Output the (x, y) coordinate of the center of the cell containing the given text.  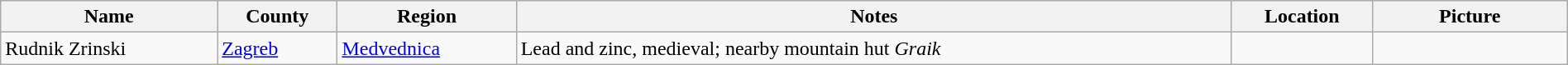
Name (109, 17)
Medvednica (427, 48)
Rudnik Zrinski (109, 48)
Lead and zinc, medieval; nearby mountain hut Graik (873, 48)
Picture (1470, 17)
Region (427, 17)
Location (1302, 17)
County (278, 17)
Notes (873, 17)
Zagreb (278, 48)
